Locate the cell with the specified text and output its [x, y] center coordinate. 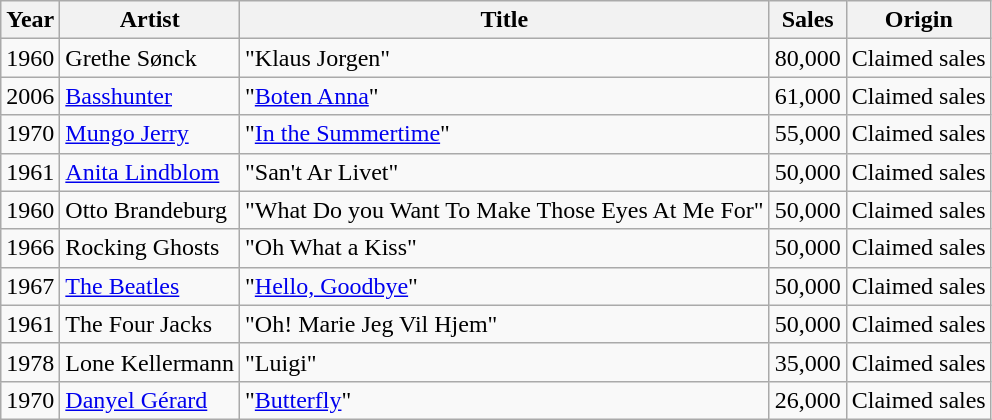
26,000 [808, 400]
Year [30, 20]
"Luigi" [504, 362]
"In the Summertime" [504, 134]
"Hello, Goodbye" [504, 286]
Otto Brandeburg [150, 210]
Sales [808, 20]
55,000 [808, 134]
1978 [30, 362]
Artist [150, 20]
2006 [30, 96]
The Four Jacks [150, 324]
Title [504, 20]
"Oh What a Kiss" [504, 248]
"Butterfly" [504, 400]
Grethe Sønck [150, 58]
1967 [30, 286]
Mungo Jerry [150, 134]
Basshunter [150, 96]
1966 [30, 248]
"San't Ar Livet" [504, 172]
Anita Lindblom [150, 172]
Danyel Gérard [150, 400]
"Boten Anna" [504, 96]
Lone Kellermann [150, 362]
"Klaus Jorgen" [504, 58]
The Beatles [150, 286]
35,000 [808, 362]
"What Do you Want To Make Those Eyes At Me For" [504, 210]
80,000 [808, 58]
Rocking Ghosts [150, 248]
"Oh! Marie Jeg Vil Hjem" [504, 324]
Origin [918, 20]
61,000 [808, 96]
